Pinpoint the cell where the given text exists, returning its (X, Y) midpoint coordinate. 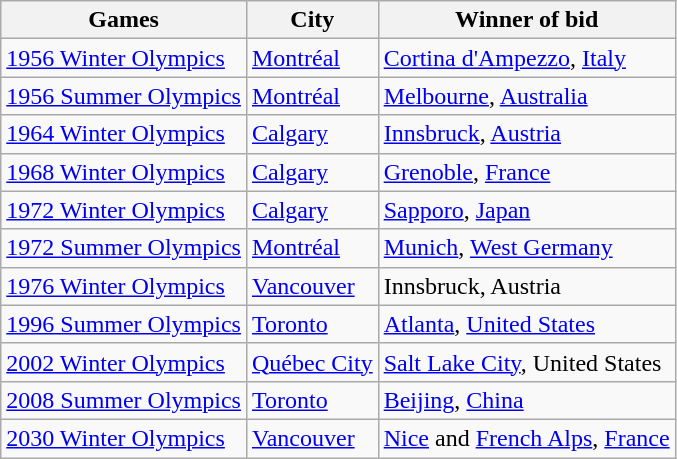
Nice and French Alps, France (526, 438)
Sapporo, Japan (526, 210)
1996 Summer Olympics (124, 324)
Beijing, China (526, 400)
1964 Winter Olympics (124, 134)
1976 Winter Olympics (124, 286)
1972 Winter Olympics (124, 210)
Munich, West Germany (526, 248)
City (312, 20)
Atlanta, United States (526, 324)
1968 Winter Olympics (124, 172)
2002 Winter Olympics (124, 362)
Melbourne, Australia (526, 96)
2030 Winter Olympics (124, 438)
1972 Summer Olympics (124, 248)
2008 Summer Olympics (124, 400)
Games (124, 20)
Winner of bid (526, 20)
Cortina d'Ampezzo, Italy (526, 58)
1956 Summer Olympics (124, 96)
Québec City (312, 362)
Grenoble, France (526, 172)
Salt Lake City, United States (526, 362)
1956 Winter Olympics (124, 58)
